Provide the (X, Y) coordinate of the cell's center where the given text is located.  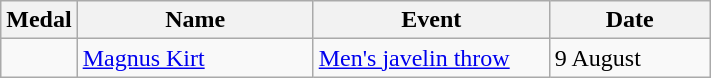
Name (195, 20)
Date (630, 20)
Magnus Kirt (195, 58)
Men's javelin throw (431, 58)
Medal (39, 20)
Event (431, 20)
9 August (630, 58)
